From the cell containing the given text, extract its center point as [X, Y] coordinate. 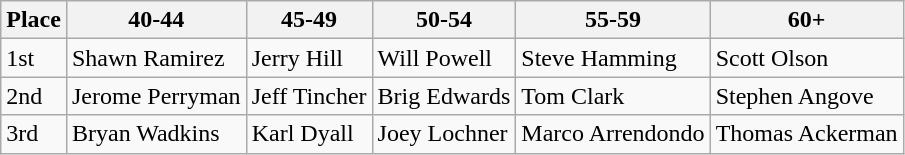
Stephen Angove [806, 96]
Scott Olson [806, 58]
Will Powell [444, 58]
40-44 [156, 20]
3rd [34, 134]
Tom Clark [613, 96]
1st [34, 58]
Joey Lochner [444, 134]
Karl Dyall [309, 134]
Thomas Ackerman [806, 134]
Place [34, 20]
55-59 [613, 20]
Marco Arrendondo [613, 134]
45-49 [309, 20]
Jerome Perryman [156, 96]
Jerry Hill [309, 58]
Bryan Wadkins [156, 134]
Steve Hamming [613, 58]
2nd [34, 96]
60+ [806, 20]
Brig Edwards [444, 96]
Jeff Tincher [309, 96]
50-54 [444, 20]
Shawn Ramirez [156, 58]
